Extract the [X, Y] coordinate from the center of the cell holding the provided text.  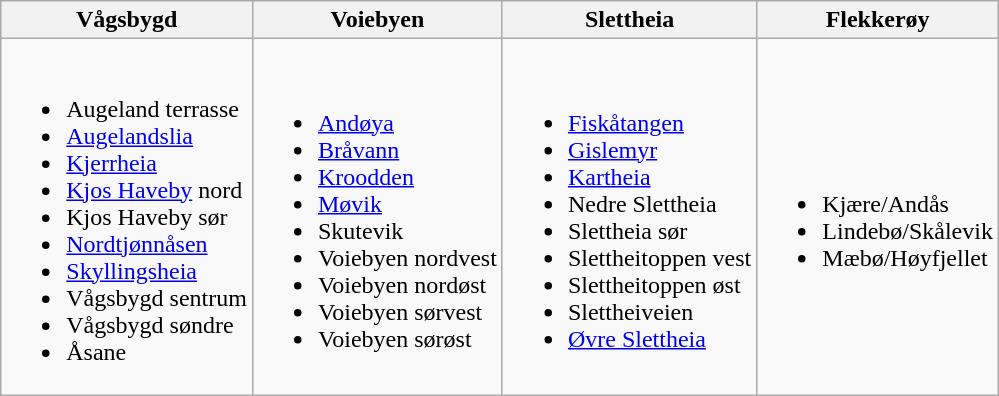
Vågsbygd [127, 20]
Slettheia [629, 20]
Voiebyen [377, 20]
FiskåtangenGislemyrKartheiaNedre SlettheiaSlettheia sørSlettheitoppen vestSlettheitoppen østSlettheiveienØvre Slettheia [629, 217]
Flekkerøy [878, 20]
AndøyaBråvannKrooddenMøvikSkutevikVoiebyen nordvestVoiebyen nordøstVoiebyen sørvestVoiebyen sørøst [377, 217]
Kjære/AndåsLindebø/SkålevikMæbø/Høyfjellet [878, 217]
Augeland terrasseAugelandsliaKjerrheiaKjos Haveby nordKjos Haveby sørNordtjønnåsenSkyllingsheiaVågsbygd sentrumVågsbygd søndreÅsane [127, 217]
